Capture the cell that displays the provided text and extract its [x, y] central coordinate. 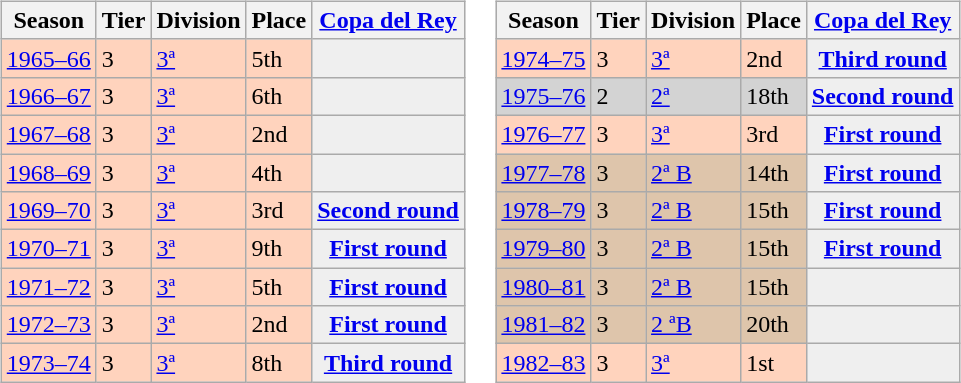
1977–78 [544, 173]
1972–73 [48, 325]
1969–70 [48, 211]
1971–72 [48, 287]
18th [774, 96]
1968–69 [48, 173]
14th [774, 173]
1967–68 [48, 134]
2 [618, 96]
6th [279, 96]
1966–67 [48, 96]
1st [774, 363]
1979–80 [544, 249]
1980–81 [544, 287]
2 ªB [694, 325]
20th [774, 325]
2ª [694, 96]
1978–79 [544, 211]
1982–83 [544, 363]
1976–77 [544, 134]
9th [279, 249]
1973–74 [48, 363]
1970–71 [48, 249]
1981–82 [544, 325]
1975–76 [544, 96]
1965–66 [48, 58]
4th [279, 173]
1974–75 [544, 58]
8th [279, 363]
